Pinpoint the cell where the given text exists, returning its [x, y] midpoint coordinate. 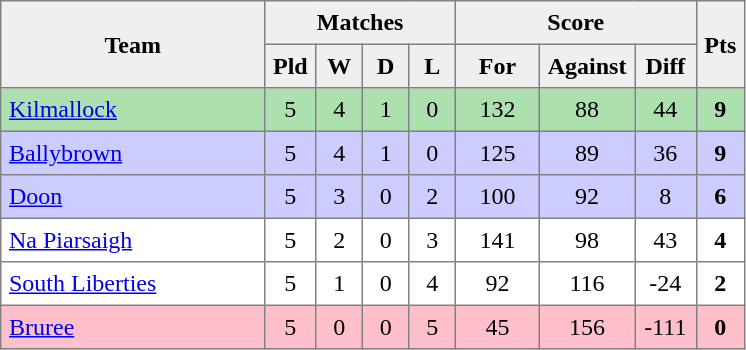
Bruree [133, 327]
132 [497, 110]
6 [720, 197]
43 [666, 240]
8 [666, 197]
Diff [666, 66]
36 [666, 153]
45 [497, 327]
Doon [133, 197]
Pts [720, 44]
88 [586, 110]
Pld [290, 66]
L [432, 66]
116 [586, 284]
South Liberties [133, 284]
100 [497, 197]
For [497, 66]
125 [497, 153]
141 [497, 240]
Matches [360, 23]
Na Piarsaigh [133, 240]
Ballybrown [133, 153]
W [339, 66]
44 [666, 110]
89 [586, 153]
Score [576, 23]
-111 [666, 327]
-24 [666, 284]
156 [586, 327]
Against [586, 66]
98 [586, 240]
Kilmallock [133, 110]
Team [133, 44]
D [385, 66]
